Output the (X, Y) coordinate of the center of the cell containing the given text.  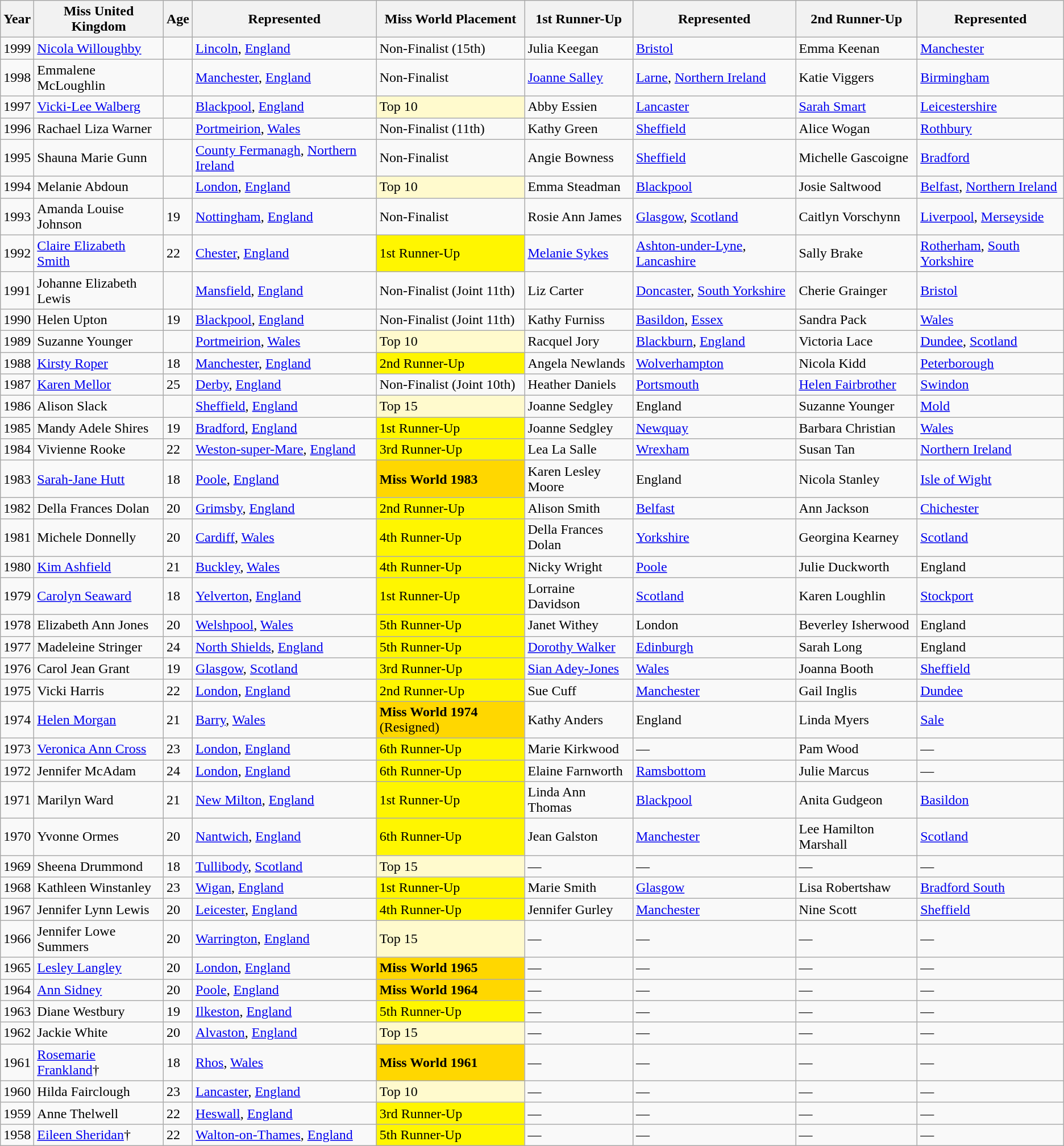
Liverpool, Merseyside (991, 216)
1997 (17, 107)
Michele Donnelly (99, 538)
Doncaster, South Yorkshire (714, 290)
Joanne Salley (579, 77)
Belfast, Northern Ireland (991, 187)
Sheffield, England (285, 406)
Nicola Willoughby (99, 48)
Sale (991, 720)
Lincoln, England (285, 48)
Newquay (714, 428)
1972 (17, 770)
1963 (17, 1011)
Nantwich, England (285, 837)
Pam Wood (857, 749)
Karen Mellor (99, 385)
Yvonne Ormes (99, 837)
Miss World 1961 (450, 1062)
Kim Ashfield (99, 567)
Kathy Green (579, 128)
Non-Finalist (11th) (450, 128)
Rosemarie Frankland† (99, 1062)
1988 (17, 363)
1969 (17, 866)
Eileen Sheridan† (99, 1135)
New Milton, England (285, 800)
Weston-super-Mare, England (285, 450)
Vivienne Rooke (99, 450)
25 (177, 385)
Diane Westbury (99, 1011)
Joanna Booth (857, 668)
Beverley Isherwood (857, 625)
Linda Myers (857, 720)
Kathleen Winstanley (99, 888)
Leicester, England (285, 910)
1958 (17, 1135)
Warrington, England (285, 939)
1996 (17, 128)
Lea La Salle (579, 450)
Lancaster, England (285, 1091)
Caitlyn Vorschynn (857, 216)
Shauna Marie Gunn (99, 158)
Wigan, England (285, 888)
Northern Ireland (991, 450)
Miss World 1965 (450, 968)
Miss World 1974 (Resigned) (450, 720)
1991 (17, 290)
Alvaston, England (285, 1033)
Ann Sidney (99, 990)
Barry, Wales (285, 720)
Lorraine Davidson (579, 596)
Dundee, Scotland (991, 341)
Mold (991, 406)
Sheena Drummond (99, 866)
Angie Bowness (579, 158)
Sandra Pack (857, 319)
Emmalene McLoughlin (99, 77)
Liz Carter (579, 290)
Nottingham, England (285, 216)
Kathy Anders (579, 720)
Basildon (991, 800)
1970 (17, 837)
Larne, Northern Ireland (714, 77)
Ann Jackson (857, 508)
Welshpool, Wales (285, 625)
Jennifer McAdam (99, 770)
Dundee (991, 690)
Abby Essien (579, 107)
Stockport (991, 596)
1966 (17, 939)
Vicki Harris (99, 690)
Elaine Farnworth (579, 770)
Dorothy Walker (579, 647)
1992 (17, 254)
Marilyn Ward (99, 800)
Alison Smith (579, 508)
Basildon, Essex (714, 319)
Anita Gudgeon (857, 800)
1981 (17, 538)
Sally Brake (857, 254)
1990 (17, 319)
Portsmouth (714, 385)
Sarah-Jane Hutt (99, 479)
Blackburn, England (714, 341)
Rhos, Wales (285, 1062)
Karen Lesley Moore (579, 479)
Peterborough (991, 363)
Heather Daniels (579, 385)
1977 (17, 647)
Lancaster (714, 107)
Barbara Christian (857, 428)
Grimsby, England (285, 508)
Jennifer Lowe Summers (99, 939)
Non-Finalist (Joint 10th) (450, 385)
1962 (17, 1033)
1994 (17, 187)
1998 (17, 77)
Nine Scott (857, 910)
Helen Fairbrother (857, 385)
1993 (17, 216)
Miss World 1964 (450, 990)
1965 (17, 968)
Ashton-under-Lyne, Lancashire (714, 254)
Yelverton, England (285, 596)
Gail Inglis (857, 690)
Wrexham (714, 450)
1973 (17, 749)
Melanie Abdoun (99, 187)
Julie Marcus (857, 770)
Victoria Lace (857, 341)
Carolyn Seaward (99, 596)
Non-Finalist (15th) (450, 48)
Chester, England (285, 254)
1995 (17, 158)
Michelle Gascoigne (857, 158)
Johanne Elizabeth Lewis (99, 290)
Alison Slack (99, 406)
Madeleine Stringer (99, 647)
Kathy Furniss (579, 319)
Sarah Smart (857, 107)
Edinburgh (714, 647)
Emma Steadman (579, 187)
1985 (17, 428)
Linda Ann Thomas (579, 800)
Josie Saltwood (857, 187)
1961 (17, 1062)
1976 (17, 668)
1967 (17, 910)
Sian Adey-Jones (579, 668)
Chichester (991, 508)
Ilkeston, England (285, 1011)
Lesley Langley (99, 968)
Nicky Wright (579, 567)
Melanie Sykes (579, 254)
Janet Withey (579, 625)
Carol Jean Grant (99, 668)
Julie Duckworth (857, 567)
Yorkshire (714, 538)
Rosie Ann James (579, 216)
Jennifer Lynn Lewis (99, 910)
Buckley, Wales (285, 567)
Birmingham (991, 77)
Sue Cuff (579, 690)
1974 (17, 720)
Kirsty Roper (99, 363)
1986 (17, 406)
Lee Hamilton Marshall (857, 837)
Miss United Kingdom (99, 19)
Glasgow (714, 888)
1982 (17, 508)
Derby, England (285, 385)
London (714, 625)
Belfast (714, 508)
Anne Thelwell (99, 1113)
Katie Viggers (857, 77)
1999 (17, 48)
Susan Tan (857, 450)
Bradford (991, 158)
1984 (17, 450)
Helen Morgan (99, 720)
Sarah Long (857, 647)
Angela Newlands (579, 363)
Karen Loughlin (857, 596)
1964 (17, 990)
Marie Kirkwood (579, 749)
1987 (17, 385)
Marie Smith (579, 888)
Julia Keegan (579, 48)
Walton-on-Thames, England (285, 1135)
Claire Elizabeth Smith (99, 254)
Vicki-Lee Walberg (99, 107)
Mandy Adele Shires (99, 428)
Miss World 1983 (450, 479)
Heswall, England (285, 1113)
Emma Keenan (857, 48)
1968 (17, 888)
Alice Wogan (857, 128)
1979 (17, 596)
Mansfield, England (285, 290)
Cardiff, Wales (285, 538)
Rotherham, South Yorkshire (991, 254)
Bradford South (991, 888)
1975 (17, 690)
1980 (17, 567)
1971 (17, 800)
Year (17, 19)
Wolverhampton (714, 363)
Leicestershire (991, 107)
North Shields, England (285, 647)
Amanda Louise Johnson (99, 216)
1978 (17, 625)
1959 (17, 1113)
Jackie White (99, 1033)
Hilda Fairclough (99, 1091)
Rachael Liza Warner (99, 128)
Racquel Jory (579, 341)
Miss World Placement (450, 19)
Isle of Wight (991, 479)
Helen Upton (99, 319)
Nicola Kidd (857, 363)
Nicola Stanley (857, 479)
Jean Galston (579, 837)
Poole (714, 567)
Lisa Robertshaw (857, 888)
Elizabeth Ann Jones (99, 625)
Ramsbottom (714, 770)
Bradford, England (285, 428)
1960 (17, 1091)
Veronica Ann Cross (99, 749)
Rothbury (991, 128)
Jennifer Gurley (579, 910)
1983 (17, 479)
County Fermanagh, Northern Ireland (285, 158)
Cherie Grainger (857, 290)
1989 (17, 341)
Age (177, 19)
Swindon (991, 385)
Tullibody, Scotland (285, 866)
Georgina Kearney (857, 538)
